Determine the [x, y] coordinate at the center of the cell enclosing the given text.  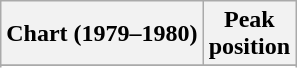
Peakposition [249, 34]
Chart (1979–1980) [102, 34]
